Detect which cell encompasses the target text, then output its [X, Y] center coordinate. 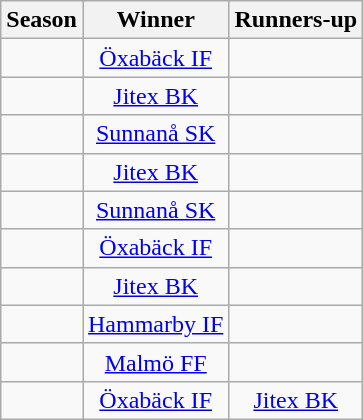
Malmö FF [155, 362]
Hammarby IF [155, 324]
Runners-up [296, 20]
Winner [155, 20]
Season [42, 20]
